Capture the cell that displays the provided text and extract its (X, Y) central coordinate. 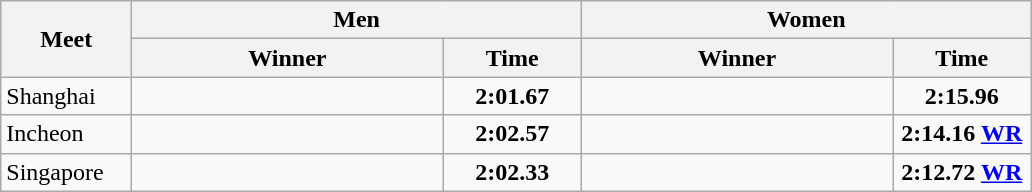
2:14.16 WR (962, 134)
Women (806, 20)
Meet (66, 39)
2:01.67 (512, 96)
2:12.72 WR (962, 172)
Men (357, 20)
2:15.96 (962, 96)
Shanghai (66, 96)
Singapore (66, 172)
2:02.33 (512, 172)
Incheon (66, 134)
2:02.57 (512, 134)
